Return the [x, y] coordinate for the center point of the cell that contains the specified text.  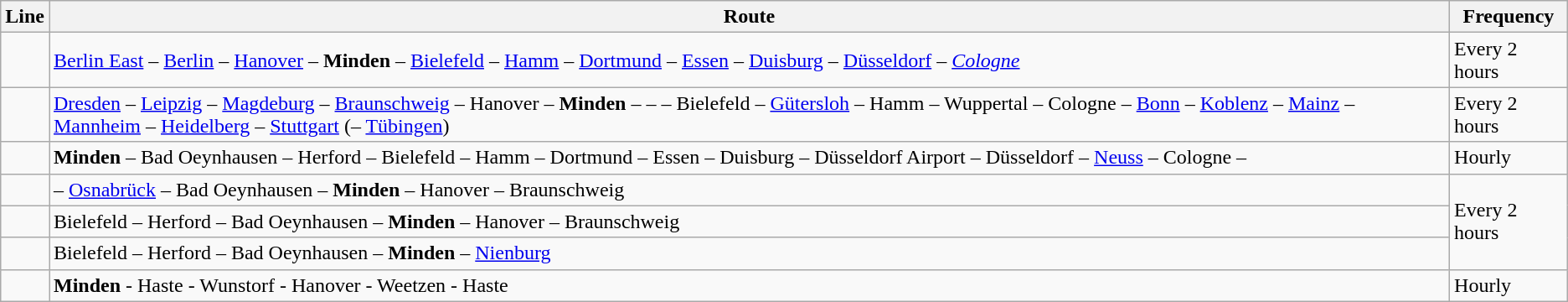
Line [25, 17]
Frequency [1509, 17]
Minden – Bad Oeynhausen – Herford – Bielefeld – Hamm – Dortmund – Essen – Duisburg – Düsseldorf Airport – Düsseldorf – Neuss – Cologne – [749, 158]
Berlin East – Berlin – Hanover – Minden – Bielefeld – Hamm – Dortmund – Essen – Duisburg – Düsseldorf – Cologne [749, 60]
Route [749, 17]
– Osnabrück – Bad Oeynhausen – Minden – Hanover – Braunschweig [749, 190]
Bielefeld – Herford – Bad Oeynhausen – Minden – Nienburg [749, 253]
Bielefeld – Herford – Bad Oeynhausen – Minden – Hanover – Braunschweig [749, 221]
Minden - Haste - Wunstorf - Hanover - Weetzen - Haste [749, 285]
